Extract the [x, y] coordinate from the center of the cell holding the provided text.  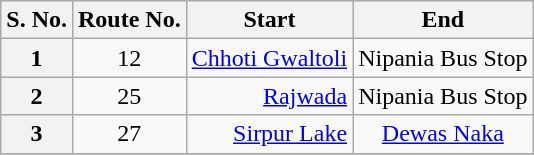
Chhoti Gwaltoli [269, 58]
Dewas Naka [443, 134]
Route No. [129, 20]
1 [37, 58]
S. No. [37, 20]
27 [129, 134]
Start [269, 20]
25 [129, 96]
End [443, 20]
Sirpur Lake [269, 134]
3 [37, 134]
Rajwada [269, 96]
12 [129, 58]
2 [37, 96]
